Scan for the cell matching the given text and deliver its (x, y) coordinate at center. 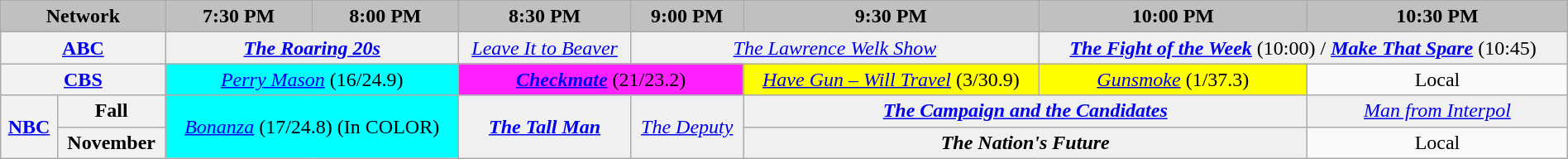
ABC (83, 48)
10:30 PM (1437, 17)
10:00 PM (1173, 17)
NBC (30, 127)
9:00 PM (687, 17)
The Tall Man (544, 127)
Bonanza (17/24.8) (In COLOR) (312, 127)
Gunsmoke (1/37.3) (1173, 79)
The Nation's Future (1025, 142)
Checkmate (21/23.2) (600, 79)
November (111, 142)
CBS (83, 79)
Have Gun – Will Travel (3/30.9) (892, 79)
Network (83, 17)
8:30 PM (544, 17)
The Lawrence Welk Show (835, 48)
The Deputy (687, 127)
Man from Interpol (1437, 111)
The Campaign and the Candidates (1025, 111)
Perry Mason (16/24.9) (312, 79)
The Fight of the Week (10:00) / Make That Spare (10:45) (1303, 48)
The Roaring 20s (312, 48)
Fall (111, 111)
Leave It to Beaver (544, 48)
7:30 PM (238, 17)
9:30 PM (892, 17)
8:00 PM (385, 17)
